Search for the cell housing the specified text and yield its (X, Y) center coordinate. 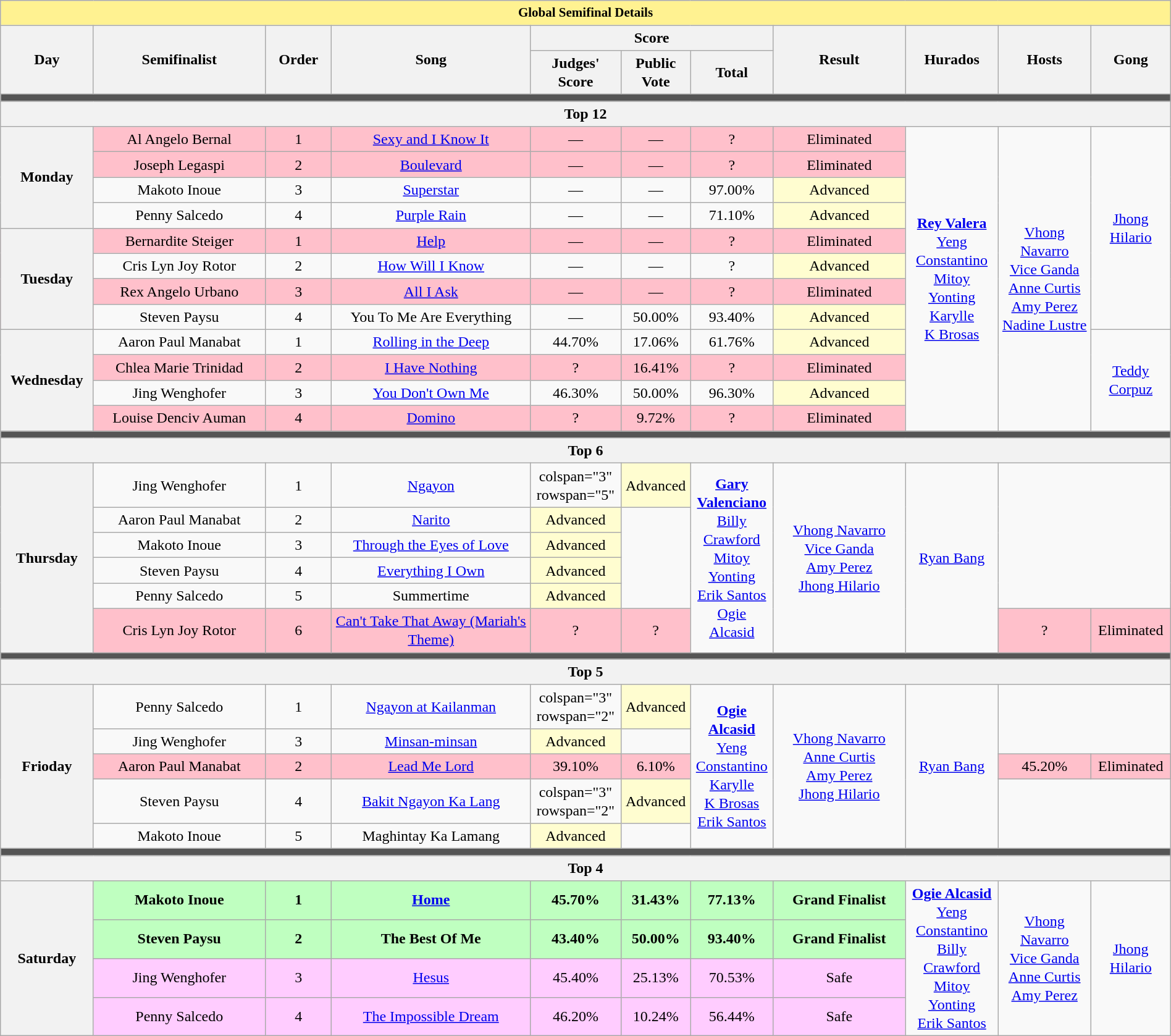
The Impossible Dream (431, 1017)
46.30% (576, 393)
colspan="3" rowspan="5" (576, 486)
46.20% (576, 1017)
Can't Take That Away (Mariah's Theme) (431, 630)
44.70% (576, 342)
Hurados (952, 60)
Total (731, 73)
Help (431, 241)
6 (299, 630)
61.76% (731, 342)
Vhong NavarroVice GandaAnne CurtisAmy Perez (1044, 959)
Top 5 (585, 672)
Ngayon (431, 486)
Superstar (431, 190)
97.00% (731, 190)
Sexy and I Know It (431, 140)
Semifinalist (179, 60)
Purple Rain (431, 215)
Bakit Ngayon Ka Lang (431, 801)
Maghintay Ka Lamang (431, 836)
Wednesday (47, 380)
Minsan-minsan (431, 741)
9.72% (656, 419)
Vhong NavarroVice GandaAnne CurtisAmy PerezNadine Lustre (1044, 279)
Bernardite Steiger (179, 241)
Saturday (47, 959)
70.53% (731, 977)
Boulevard (431, 164)
Louise Denciv Auman (179, 419)
Summertime (431, 596)
Al Angelo Bernal (179, 140)
Vhong NavarroVice GandaAmy PerezJhong Hilario (839, 558)
Everything I Own (431, 571)
Lead Me Lord (431, 766)
Result (839, 60)
Global Semifinal Details (585, 13)
Judges' Score (576, 73)
Gary ValencianoBilly CrawfordMitoy YontingErik SantosOgie Alcasid (731, 558)
Top 12 (585, 114)
Public Vote (656, 73)
Song (431, 60)
Through the Eyes of Love (431, 545)
Day (47, 60)
Rex Angelo Urbano (179, 292)
17.06% (656, 342)
Rey ValeraYeng ConstantinoMitoy YontingKarylleK Brosas (952, 279)
25.13% (656, 977)
45.70% (576, 901)
The Best Of Me (431, 939)
All I Ask (431, 292)
Order (299, 60)
Chlea Marie Trinidad (179, 367)
Thursday (47, 558)
10.24% (656, 1017)
Hosts (1044, 60)
Top 6 (585, 451)
Ogie AlcasidYeng ConstantinoBilly CrawfordMitoy YontingErik Santos (952, 959)
45.40% (576, 977)
I Have Nothing (431, 367)
Top 4 (585, 869)
45.20% (1044, 766)
Rolling in the Deep (431, 342)
96.30% (731, 393)
Hesus (431, 977)
31.43% (656, 901)
Monday (47, 177)
6.10% (656, 766)
You To Me Are Everything (431, 316)
43.40% (576, 939)
71.10% (731, 215)
39.10% (576, 766)
77.13% (731, 901)
Gong (1130, 60)
How Will I Know (431, 266)
Home (431, 901)
Vhong NavarroAnne CurtisAmy PerezJhong Hilario (839, 766)
56.44% (731, 1017)
Tuesday (47, 279)
You Don't Own Me (431, 393)
Joseph Legaspi (179, 164)
Ngayon at Kailanman (431, 707)
Domino (431, 419)
Frioday (47, 766)
16.41% (656, 367)
Narito (431, 520)
Ogie AlcasidYeng ConstantinoKarylleK BrosasErik Santos (731, 766)
Score (652, 38)
Teddy Corpuz (1130, 380)
